Extract the (x, y) coordinate from the center of the cell holding the provided text.  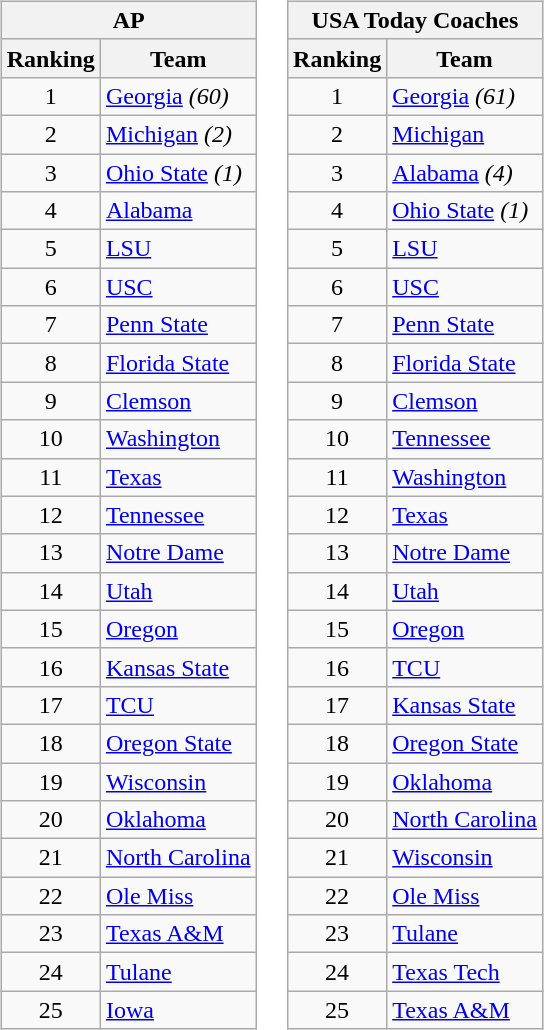
Alabama (4) (465, 173)
USA Today Coaches (416, 20)
Iowa (178, 1010)
Georgia (61) (465, 96)
Michigan (2) (178, 134)
Alabama (178, 211)
Texas Tech (465, 972)
Georgia (60) (178, 96)
AP (128, 20)
Michigan (465, 134)
